Return [X, Y] of the center of cell containing provided text 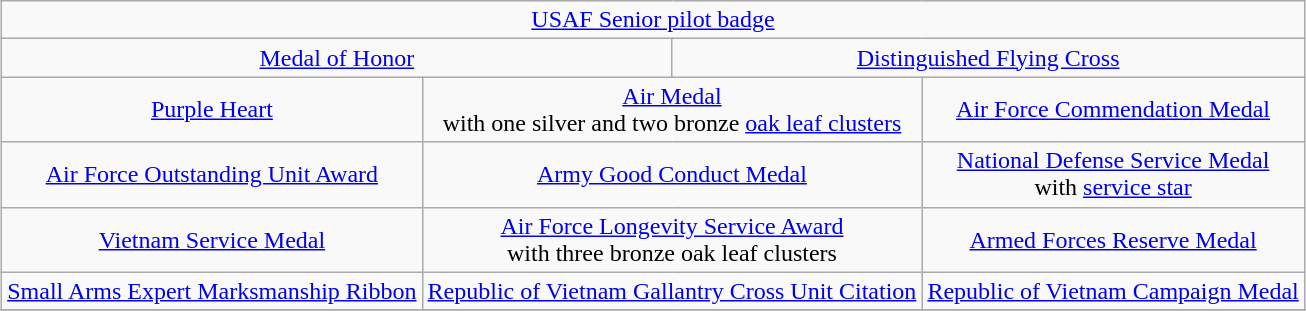
Army Good Conduct Medal [672, 174]
Small Arms Expert Marksmanship Ribbon [212, 291]
Medal of Honor [337, 58]
National Defense Service Medalwith service star [1113, 174]
Armed Forces Reserve Medal [1113, 240]
Air Force Longevity Service Awardwith three bronze oak leaf clusters [672, 240]
Air Force Commendation Medal [1113, 110]
Air Medalwith one silver and two bronze oak leaf clusters [672, 110]
Vietnam Service Medal [212, 240]
USAF Senior pilot badge [654, 20]
Distinguished Flying Cross [988, 58]
Republic of Vietnam Campaign Medal [1113, 291]
Purple Heart [212, 110]
Air Force Outstanding Unit Award [212, 174]
Republic of Vietnam Gallantry Cross Unit Citation [672, 291]
